Return the [X, Y] coordinate for the center point of the cell that contains the specified text.  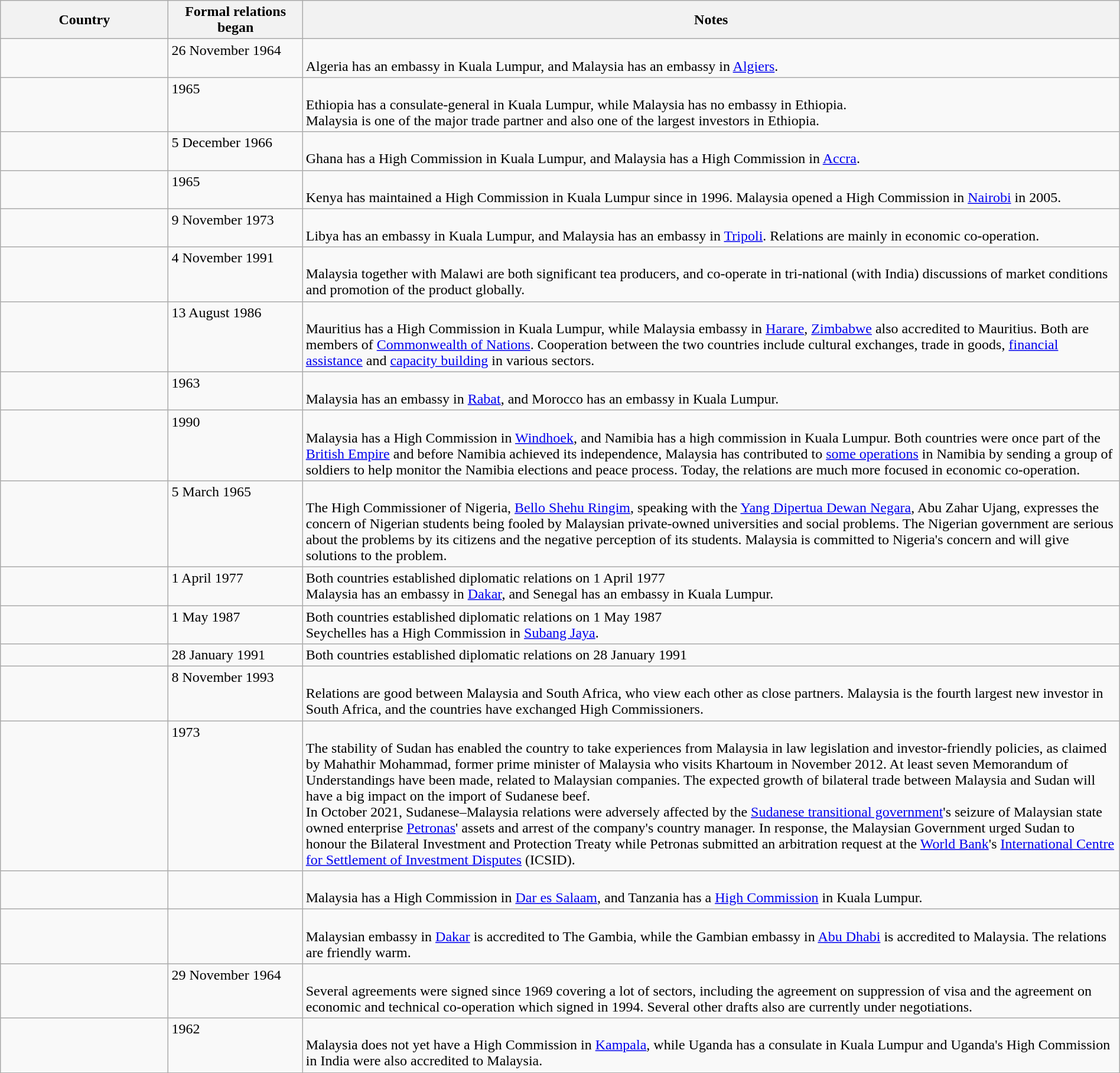
1973 [235, 796]
1963 [235, 391]
1962 [235, 1045]
1 May 1987 [235, 624]
Both countries established diplomatic relations on 1 April 1977Malaysia has an embassy in Dakar, and Senegal has an embassy in Kuala Lumpur. [711, 586]
1990 [235, 446]
9 November 1973 [235, 228]
Kenya has maintained a High Commission in Kuala Lumpur since in 1996. Malaysia opened a High Commission in Nairobi in 2005. [711, 189]
Libya has an embassy in Kuala Lumpur, and Malaysia has an embassy in Tripoli. Relations are mainly in economic co-operation. [711, 228]
Malaysia has a High Commission in Dar es Salaam, and Tanzania has a High Commission in Kuala Lumpur. [711, 890]
26 November 1964 [235, 58]
13 August 1986 [235, 337]
Malaysia has an embassy in Rabat, and Morocco has an embassy in Kuala Lumpur. [711, 391]
Ghana has a High Commission in Kuala Lumpur, and Malaysia has a High Commission in Accra. [711, 151]
29 November 1964 [235, 991]
8 November 1993 [235, 694]
Algeria has an embassy in Kuala Lumpur, and Malaysia has an embassy in Algiers. [711, 58]
5 December 1966 [235, 151]
5 March 1965 [235, 524]
Both countries established diplomatic relations on 28 January 1991 [711, 655]
1 April 1977 [235, 586]
4 November 1991 [235, 274]
Formal relations began [235, 20]
Both countries established diplomatic relations on 1 May 1987Seychelles has a High Commission in Subang Jaya. [711, 624]
Notes [711, 20]
Country [84, 20]
28 January 1991 [235, 655]
